Output the [X, Y] coordinate of the center of the cell containing the given text.  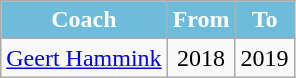
Coach [84, 20]
2018 [201, 58]
From [201, 20]
2019 [264, 58]
To [264, 20]
Geert Hammink [84, 58]
